Extract the [X, Y] coordinate from the center of the cell holding the provided text.  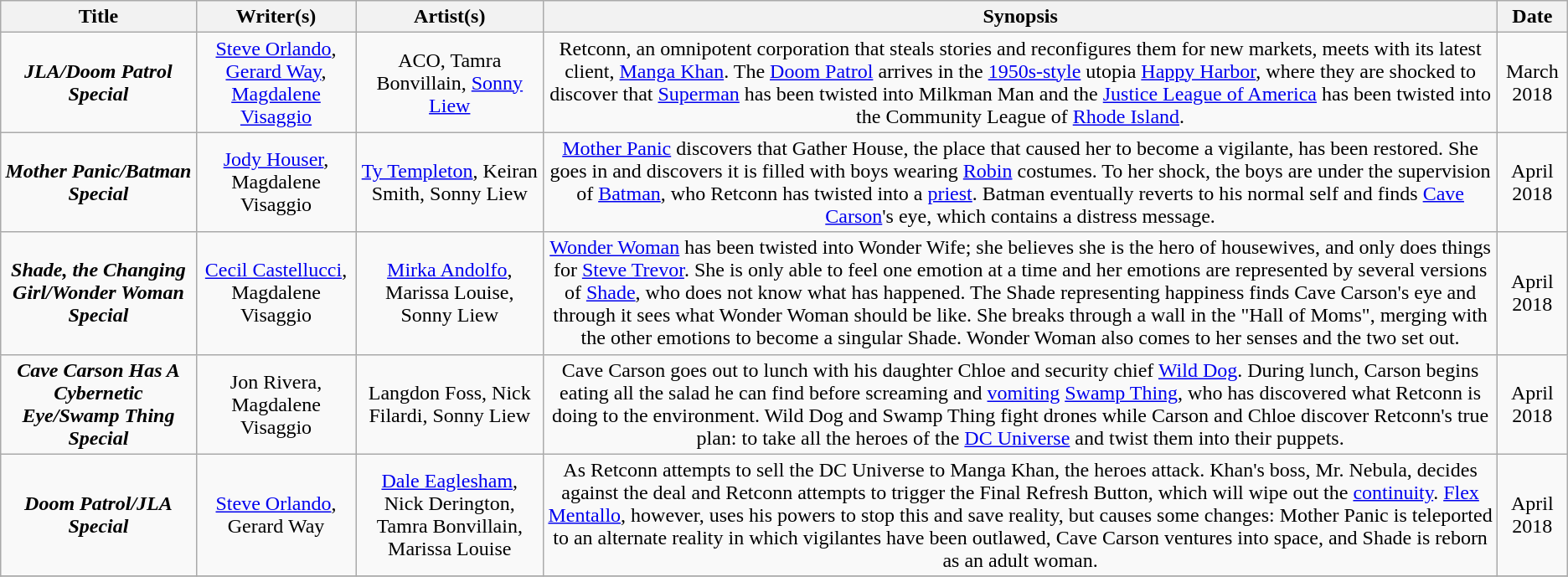
Artist(s) [450, 17]
JLA/Doom Patrol Special [99, 82]
ACO, Tamra Bonvillain, Sonny Liew [450, 82]
Mother Panic/Batman Special [99, 183]
March 2018 [1532, 82]
Jody Houser, Magdalene Visaggio [276, 183]
Cecil Castellucci, Magdalene Visaggio [276, 293]
Langdon Foss, Nick Filardi, Sonny Liew [450, 404]
Cave Carson Has A Cybernetic Eye/Swamp Thing Special [99, 404]
Shade, the Changing Girl/Wonder Woman Special [99, 293]
Writer(s) [276, 17]
Ty Templeton, Keiran Smith, Sonny Liew [450, 183]
Doom Patrol/JLA Special [99, 515]
Synopsis [1020, 17]
Title [99, 17]
Jon Rivera, Magdalene Visaggio [276, 404]
Steve Orlando, Gerard Way [276, 515]
Steve Orlando, Gerard Way, Magdalene Visaggio [276, 82]
Date [1532, 17]
Mirka Andolfo, Marissa Louise, Sonny Liew [450, 293]
Dale Eaglesham, Nick Derington, Tamra Bonvillain, Marissa Louise [450, 515]
